Search for the cell housing the specified text and yield its (x, y) center coordinate. 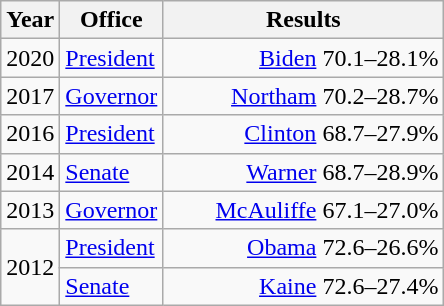
McAuliffe 67.1–27.0% (304, 210)
Northam 70.2–28.7% (304, 96)
Clinton 68.7–27.9% (304, 134)
Kaine 72.6–27.4% (304, 286)
2017 (30, 96)
Office (112, 20)
2014 (30, 172)
Obama 72.6–26.6% (304, 248)
Year (30, 20)
2020 (30, 58)
2016 (30, 134)
Biden 70.1–28.1% (304, 58)
2012 (30, 267)
Results (304, 20)
2013 (30, 210)
Warner 68.7–28.9% (304, 172)
